Return (X, Y) of the center of cell containing provided text 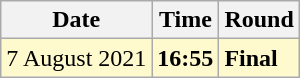
16:55 (186, 58)
7 August 2021 (76, 58)
Time (186, 20)
Final (259, 58)
Round (259, 20)
Date (76, 20)
